Pinpoint the cell where the given text exists, returning its (x, y) midpoint coordinate. 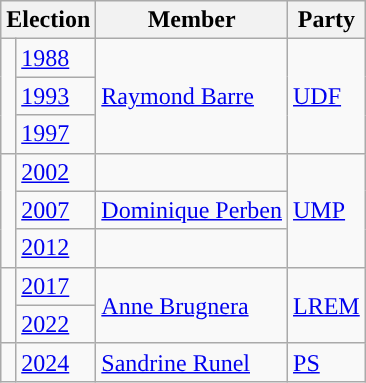
Sandrine Runel (192, 362)
PS (327, 362)
2024 (56, 362)
2007 (56, 210)
2012 (56, 248)
Raymond Barre (192, 96)
Anne Brugnera (192, 305)
Party (327, 20)
2002 (56, 172)
1993 (56, 96)
UDF (327, 96)
1997 (56, 134)
1988 (56, 58)
2017 (56, 286)
2022 (56, 324)
LREM (327, 305)
UMP (327, 210)
Member (192, 20)
Election (48, 20)
Dominique Perben (192, 210)
